Provide the [x, y] coordinate of the cell's center where the given text is located.  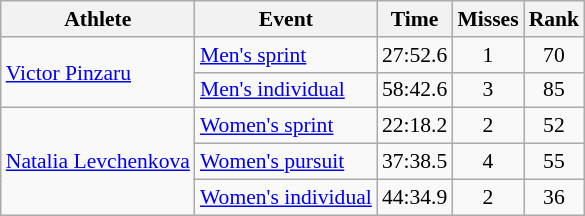
55 [554, 162]
27:52.6 [414, 55]
70 [554, 55]
Event [286, 19]
1 [488, 55]
85 [554, 90]
Misses [488, 19]
Rank [554, 19]
Athlete [98, 19]
Women's pursuit [286, 162]
52 [554, 126]
36 [554, 197]
44:34.9 [414, 197]
Men's individual [286, 90]
Women's sprint [286, 126]
Men's sprint [286, 55]
Women's individual [286, 197]
Time [414, 19]
Victor Pinzaru [98, 72]
58:42.6 [414, 90]
Natalia Levchenkova [98, 162]
37:38.5 [414, 162]
3 [488, 90]
22:18.2 [414, 126]
4 [488, 162]
